Extract the (X, Y) coordinate from the center of the cell holding the provided text.  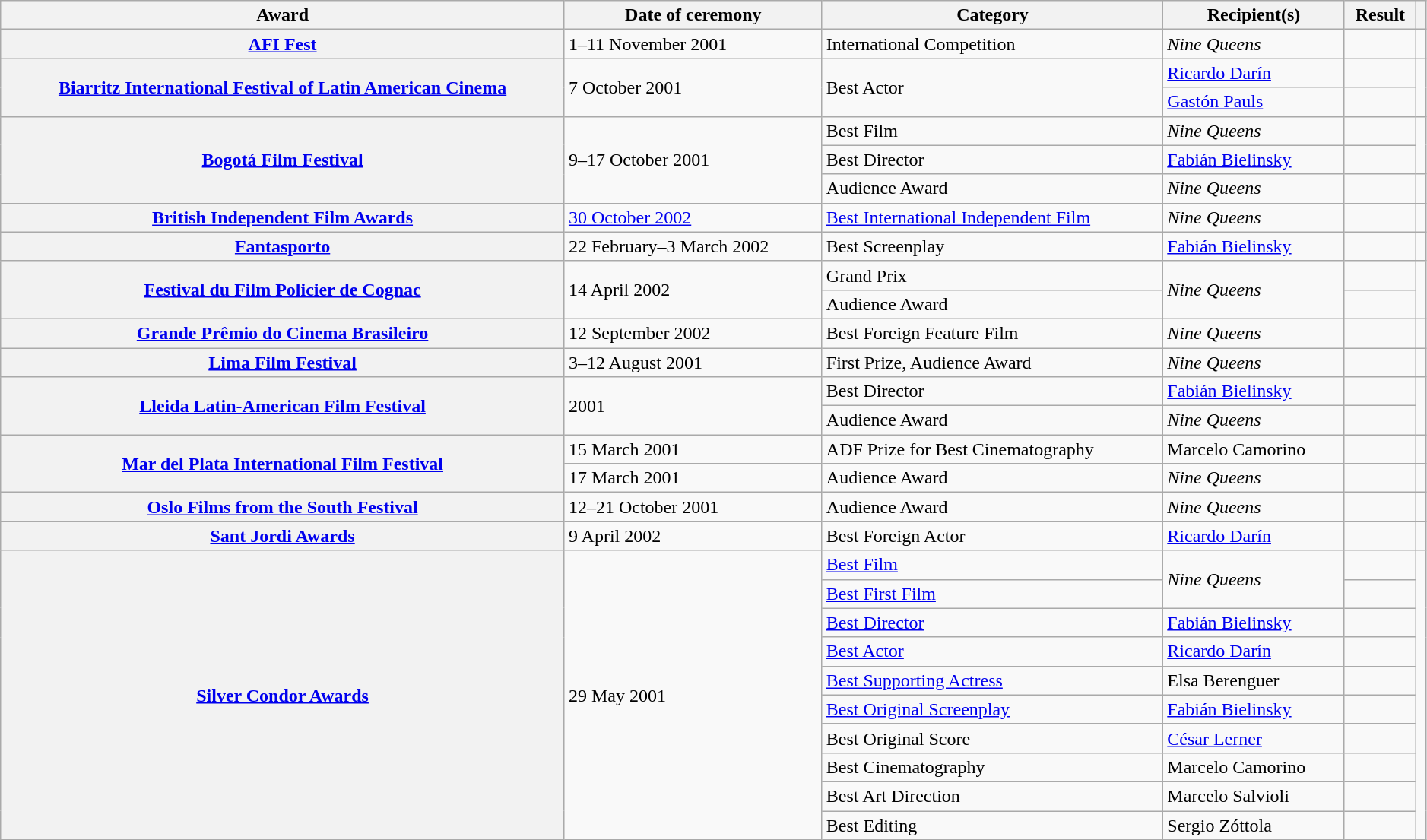
Award (283, 15)
ADF Prize for Best Cinematography (992, 449)
Best Original Screenplay (992, 709)
12–21 October 2001 (693, 507)
Sant Jordi Awards (283, 536)
Date of ceremony (693, 15)
Best International Independent Film (992, 217)
30 October 2002 (693, 217)
Best Foreign Feature Film (992, 333)
Silver Condor Awards (283, 695)
British Independent Film Awards (283, 217)
7 October 2001 (693, 87)
Best Cinematography (992, 767)
Biarritz International Festival of Latin American Cinema (283, 87)
Gastón Pauls (1254, 102)
International Competition (992, 44)
17 March 2001 (693, 478)
Sergio Zóttola (1254, 825)
Oslo Films from the South Festival (283, 507)
Best Screenplay (992, 246)
Category (992, 15)
Recipient(s) (1254, 15)
Best Art Direction (992, 796)
Best First Film (992, 594)
14 April 2002 (693, 290)
Lleida Latin-American Film Festival (283, 406)
Result (1380, 15)
1–11 November 2001 (693, 44)
Grande Prêmio do Cinema Brasileiro (283, 333)
Marcelo Salvioli (1254, 796)
2001 (693, 406)
29 May 2001 (693, 695)
Bogotá Film Festival (283, 160)
12 September 2002 (693, 333)
Fantasporto (283, 246)
22 February–3 March 2002 (693, 246)
9 April 2002 (693, 536)
César Lerner (1254, 738)
Best Foreign Actor (992, 536)
Grand Prix (992, 275)
First Prize, Audience Award (992, 363)
Festival du Film Policier de Cognac (283, 290)
Best Editing (992, 825)
Best Original Score (992, 738)
3–12 August 2001 (693, 363)
AFI Fest (283, 44)
Lima Film Festival (283, 363)
9–17 October 2001 (693, 160)
15 March 2001 (693, 449)
Elsa Berenguer (1254, 680)
Best Supporting Actress (992, 680)
Mar del Plata International Film Festival (283, 464)
